For the text-containing cell, return its midpoint in (X, Y) coordinate format. 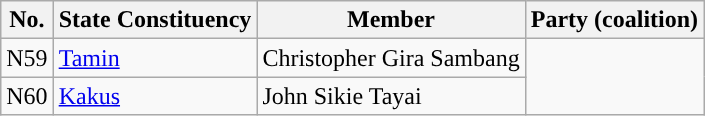
Christopher Gira Sambang (391, 58)
State Constituency (155, 20)
N60 (27, 96)
Member (391, 20)
No. (27, 20)
Kakus (155, 96)
Tamin (155, 58)
John Sikie Tayai (391, 96)
N59 (27, 58)
Party (coalition) (614, 20)
